Determine the [x, y] coordinate at the center of the cell enclosing the given text.  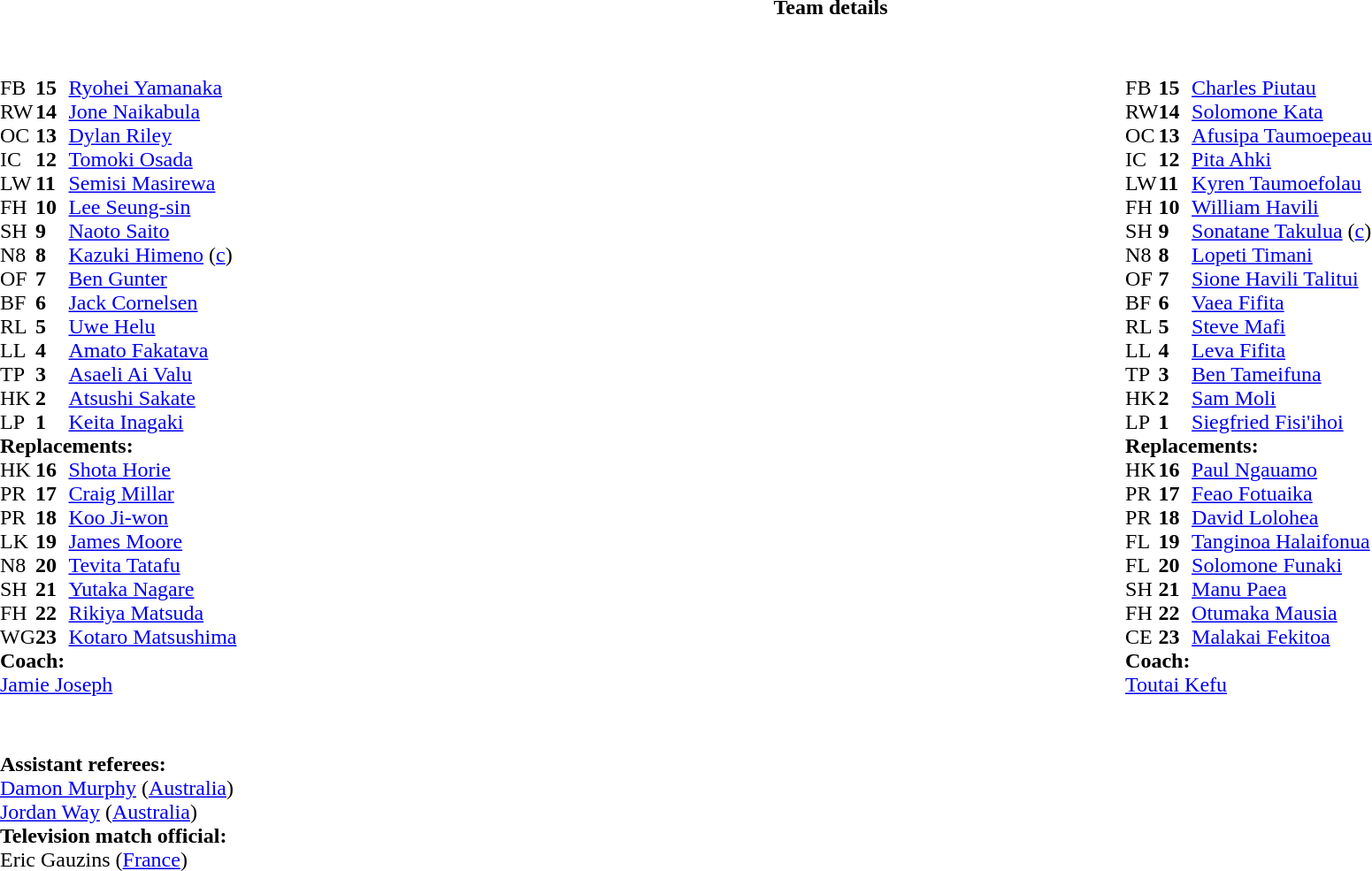
Lee Seung-sin [152, 207]
Tomoki Osada [152, 159]
Dylan Riley [152, 136]
Jack Cornelsen [152, 302]
Koo Ji-won [152, 518]
Semisi Masirewa [152, 184]
Sonatane Takulua (c) [1282, 232]
Lopeti Timani [1282, 255]
Naoto Saito [152, 232]
Siegfried Fisi'ihoi [1282, 423]
Kotaro Matsushima [152, 637]
Tanginoa Halaifonua [1282, 541]
Craig Millar [152, 493]
LK [18, 541]
Manu Paea [1282, 589]
Kazuki Himeno (c) [152, 255]
Amato Fakatava [152, 350]
Leva Fifita [1282, 350]
Sione Havili Talitui [1282, 279]
Yutaka Nagare [152, 589]
Paul Ngauamo [1282, 470]
James Moore [152, 541]
Pita Ahki [1282, 159]
Vaea Fifita [1282, 302]
Shota Horie [152, 470]
Kyren Taumoefolau [1282, 184]
Asaeli Ai Valu [152, 375]
Sam Moli [1282, 398]
Rikiya Matsuda [152, 614]
Otumaka Mausia [1282, 614]
Jone Naikabula [152, 111]
Solomone Funaki [1282, 566]
Tevita Tatafu [152, 566]
Keita Inagaki [152, 423]
William Havili [1282, 207]
Afusipa Taumoepeau [1282, 136]
Atsushi Sakate [152, 398]
Toutai Kefu [1249, 684]
Steve Mafi [1282, 327]
CE [1142, 637]
Charles Piutau [1282, 88]
Ben Gunter [152, 279]
Solomone Kata [1282, 111]
WG [18, 637]
Ben Tameifuna [1282, 375]
Ryohei Yamanaka [152, 88]
David Lolohea [1282, 518]
Jamie Joseph [119, 684]
Malakai Fekitoa [1282, 637]
Feao Fotuaika [1282, 493]
Uwe Helu [152, 327]
